Determine the (X, Y) coordinate at the center of the cell enclosing the given text.  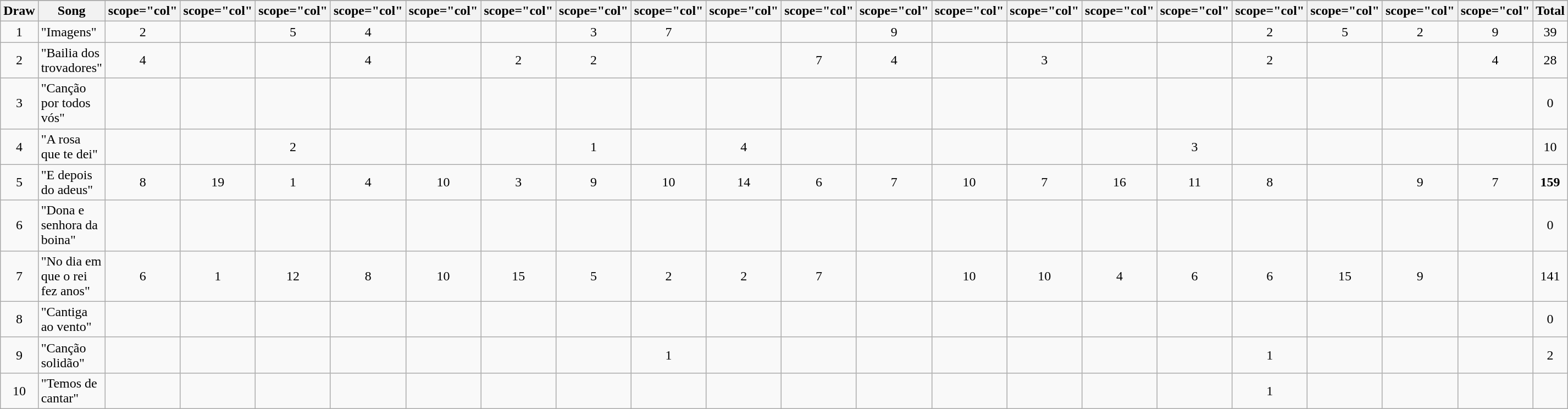
28 (1550, 60)
"Canção solidão" (71, 355)
141 (1550, 276)
"Cantiga ao vento" (71, 319)
Draw (19, 11)
159 (1550, 183)
"Bailia dos trovadores" (71, 60)
11 (1195, 183)
"Dona e senhora da boina" (71, 225)
"A rosa que te dei" (71, 146)
"No dia em que o rei fez anos" (71, 276)
"Temos de cantar" (71, 390)
"Canção por todos vós" (71, 103)
Song (71, 11)
39 (1550, 32)
12 (293, 276)
"E depois do adeus" (71, 183)
19 (218, 183)
Total (1550, 11)
16 (1120, 183)
"Imagens" (71, 32)
14 (744, 183)
